For the text-containing cell, return its midpoint in (x, y) coordinate format. 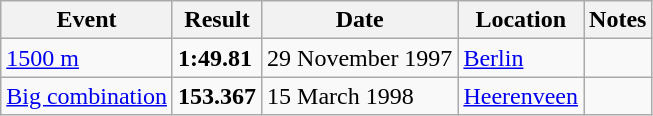
Result (216, 20)
153.367 (216, 96)
Event (87, 20)
Heerenveen (521, 96)
Big combination (87, 96)
29 November 1997 (360, 58)
Berlin (521, 58)
1500 m (87, 58)
1:49.81 (216, 58)
Notes (618, 20)
Date (360, 20)
Location (521, 20)
15 March 1998 (360, 96)
